Pinpoint the cell where the given text exists, returning its [x, y] midpoint coordinate. 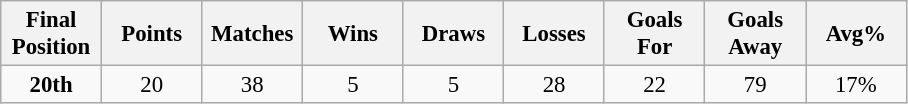
20th [52, 85]
Goals For [654, 34]
28 [554, 85]
79 [756, 85]
Final Position [52, 34]
20 [152, 85]
Goals Away [756, 34]
Draws [454, 34]
22 [654, 85]
17% [856, 85]
Matches [252, 34]
Wins [354, 34]
Points [152, 34]
Avg% [856, 34]
Losses [554, 34]
38 [252, 85]
